Extract the [x, y] coordinate from the center of the cell holding the provided text.  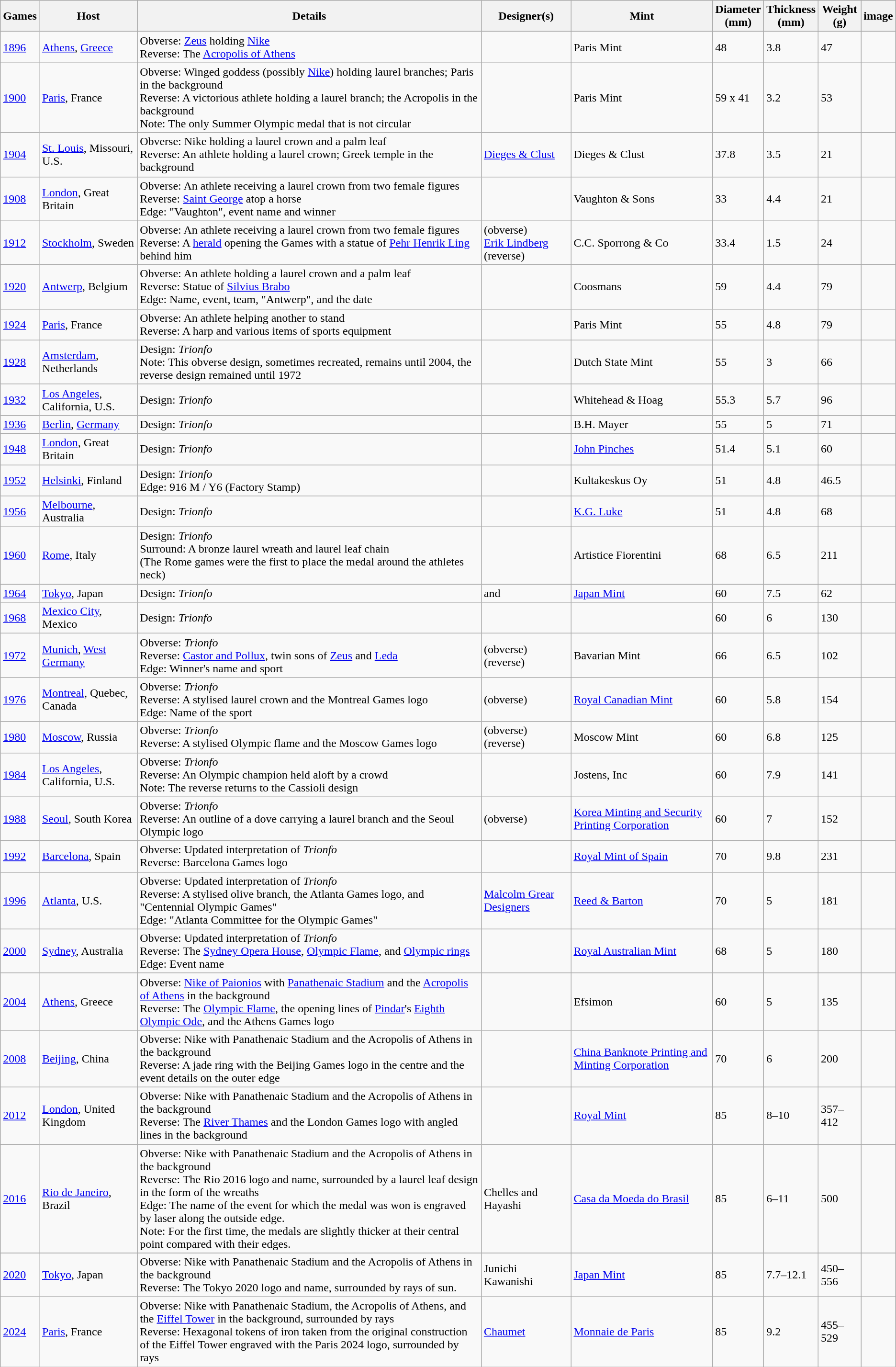
Obverse: TrionfoReverse: An Olympic champion held aloft by a crowdNote: The reverse returns to the Cassioli design [309, 775]
8–10 [791, 1116]
9.2 [791, 1332]
Obverse: An athlete holding a laurel crown and a palm leafReverse: Statue of Silvius BraboEdge: Name, event, team, "Antwerp", and the date [309, 287]
62 [840, 593]
47 [840, 47]
125 [840, 737]
Design: TrionfoEdge: 916 M / Y6 (Factory Stamp) [309, 480]
450–556 [840, 1275]
1908 [20, 199]
7.5 [791, 593]
B.H. Mayer [642, 424]
59 [738, 287]
Antwerp, Belgium [88, 287]
231 [840, 856]
Efsimon [642, 1002]
1.5 [791, 243]
Obverse: Updated interpretation of TrionfoReverse: Barcelona Games logo [309, 856]
46.5 [840, 480]
Designer(s) [526, 16]
Barcelona, Spain [88, 856]
Amsterdam, Netherlands [88, 362]
71 [840, 424]
152 [840, 819]
Royal Canadian Mint [642, 700]
Moscow, Russia [88, 737]
2004 [20, 1002]
37.8 [738, 155]
7.9 [791, 775]
1996 [20, 900]
2012 [20, 1116]
154 [840, 700]
Korea Minting and Security Printing Corporation [642, 819]
Berlin, Germany [88, 424]
Obverse: TrionfoReverse: A stylised Olympic flame and the Moscow Games logo [309, 737]
Obverse: An athlete receiving a laurel crown from two female figuresReverse: Saint George atop a horseEdge: "Vaughton", event name and winner [309, 199]
7 [791, 819]
Royal Mint of Spain [642, 856]
211 [840, 555]
Jostens, Inc [642, 775]
1984 [20, 775]
2020 [20, 1275]
Obverse: Updated interpretation of TrionfoReverse: The Sydney Opera House, Olympic Flame, and Olympic ringsEdge: Event name [309, 951]
Obverse: An athlete helping another to standReverse: A harp and various items of sports equipment [309, 325]
500 [840, 1199]
1904 [20, 155]
3.8 [791, 47]
48 [738, 47]
Obverse: TrionfoReverse: An outline of a dove carrying a laurel branch and the Seoul Olympic logo [309, 819]
1972 [20, 655]
Obverse: TrionfoReverse: A stylised laurel crown and the Montreal Games logoEdge: Name of the sport [309, 700]
Royal Mint [642, 1116]
Royal Australian Mint [642, 951]
33 [738, 199]
5.7 [791, 399]
Sydney, Australia [88, 951]
John Pinches [642, 449]
53 [840, 98]
7.7–12.1 [791, 1275]
Diameter(mm) [738, 16]
Vaughton & Sons [642, 199]
Melbourne, Australia [88, 511]
55.3 [738, 399]
102 [840, 655]
1952 [20, 480]
Whitehead & Hoag [642, 399]
9.8 [791, 856]
Montreal, Quebec, Canada [88, 700]
2016 [20, 1199]
Rome, Italy [88, 555]
1960 [20, 555]
357–412 [840, 1116]
1932 [20, 399]
Kultakeskus Oy [642, 480]
Chelles and Hayashi [526, 1199]
Design: TrionfoNote: This obverse design, sometimes recreated, remains until 2004, the reverse design remained until 1972 [309, 362]
Host [88, 16]
2000 [20, 951]
96 [840, 399]
Obverse: Nike with Panathenaic Stadium and the Acropolis of Athens in the backgroundReverse: The Tokyo 2020 logo and name, surrounded by rays of sun. [309, 1275]
Moscow Mint [642, 737]
Artistice Fiorentini [642, 555]
C.C. Sporrong & Co [642, 243]
6–11 [791, 1199]
Dutch State Mint [642, 362]
K.G. Luke [642, 511]
1900 [20, 98]
Atlanta, U.S. [88, 900]
181 [840, 900]
Coosmans [642, 287]
1924 [20, 325]
Details [309, 16]
Thickness(mm) [791, 16]
Reed & Barton [642, 900]
Seoul, South Korea [88, 819]
Obverse: An athlete receiving a laurel crown from two female figuresReverse: A herald opening the Games with a statue of Pehr Henrik Ling behind him [309, 243]
1920 [20, 287]
Rio de Janeiro, Brazil [88, 1199]
1992 [20, 856]
1964 [20, 593]
455–529 [840, 1332]
2024 [20, 1332]
135 [840, 1002]
Mexico City, Mexico [88, 618]
China Banknote Printing and Minting Corporation [642, 1058]
2008 [20, 1058]
Obverse: TrionfoReverse: Castor and Pollux, twin sons of Zeus and LedaEdge: Winner's name and sport [309, 655]
Games [20, 16]
1948 [20, 449]
Design: TrionfoSurround: A bronze laurel wreath and laurel leaf chain(The Rome games were the first to place the medal around the athletes neck) [309, 555]
Helsinki, Finland [88, 480]
1980 [20, 737]
1928 [20, 362]
Mint [642, 16]
3.5 [791, 155]
image [878, 16]
5.1 [791, 449]
and [526, 593]
1988 [20, 819]
51.4 [738, 449]
Monnaie de Paris [642, 1332]
3 [791, 362]
1912 [20, 243]
Stockholm, Sweden [88, 243]
5.8 [791, 700]
Junichi Kawanishi [526, 1275]
Munich, West Germany [88, 655]
24 [840, 243]
St. Louis, Missouri, U.S. [88, 155]
Chaumet [526, 1332]
180 [840, 951]
33.4 [738, 243]
Weight(g) [840, 16]
200 [840, 1058]
(obverse)Erik Lindberg (reverse) [526, 243]
6.8 [791, 737]
3.2 [791, 98]
59 x 41 [738, 98]
1936 [20, 424]
Obverse: Nike holding a laurel crown and a palm leafReverse: An athlete holding a laurel crown; Greek temple in the background [309, 155]
141 [840, 775]
Casa da Moeda do Brasil [642, 1199]
130 [840, 618]
Beijing, China [88, 1058]
London, United Kingdom [88, 1116]
1956 [20, 511]
Malcolm Grear Designers [526, 900]
1976 [20, 700]
Obverse: Zeus holding NikeReverse: The Acropolis of Athens [309, 47]
1968 [20, 618]
Bavarian Mint [642, 655]
1896 [20, 47]
